Extract the [x, y] coordinate from the center of the cell holding the provided text.  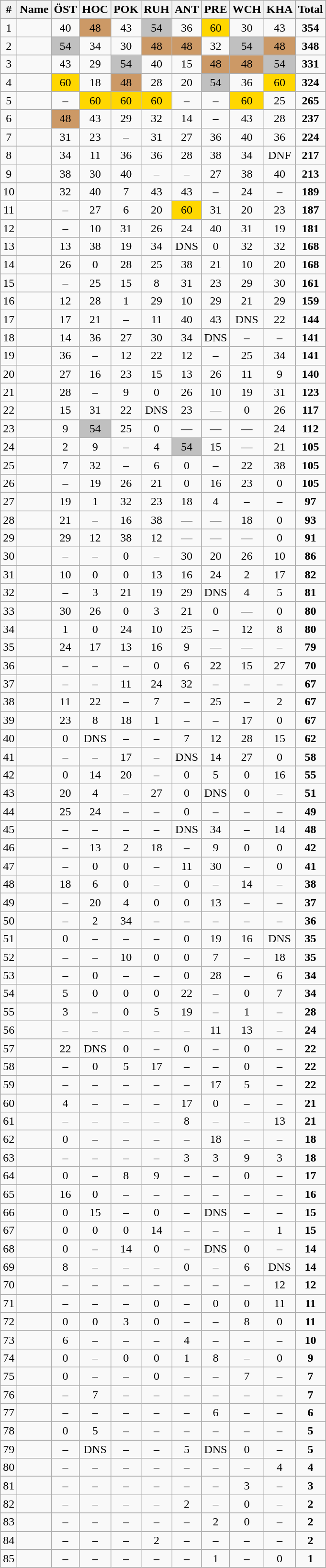
33 [9, 611]
47 [9, 866]
181 [311, 228]
HOC [95, 10]
73 [9, 1340]
237 [311, 119]
91 [311, 538]
161 [311, 283]
68 [9, 1249]
45 [9, 830]
ANT [187, 10]
86 [311, 556]
52 [9, 957]
39 [9, 720]
71 [9, 1303]
78 [9, 1431]
144 [311, 319]
50 [9, 921]
187 [311, 210]
RUH [157, 10]
61 [9, 1121]
ÖST [65, 10]
WCH [247, 10]
75 [9, 1376]
97 [311, 501]
324 [311, 82]
348 [311, 46]
69 [9, 1267]
159 [311, 301]
POK [126, 10]
46 [9, 848]
PRE [215, 10]
59 [9, 1084]
265 [311, 101]
331 [311, 64]
Name [34, 10]
72 [9, 1321]
84 [9, 1540]
# [9, 10]
117 [311, 410]
189 [311, 192]
53 [9, 975]
85 [9, 1558]
217 [311, 155]
Total [311, 10]
76 [9, 1395]
56 [9, 1030]
57 [9, 1048]
DNF [280, 155]
63 [9, 1158]
65 [9, 1194]
66 [9, 1212]
213 [311, 173]
112 [311, 429]
74 [9, 1358]
123 [311, 392]
140 [311, 374]
77 [9, 1413]
354 [311, 28]
KHA [280, 10]
83 [9, 1522]
44 [9, 812]
64 [9, 1176]
224 [311, 137]
93 [311, 519]
